Locate the cell with the specified text and output its (X, Y) center coordinate. 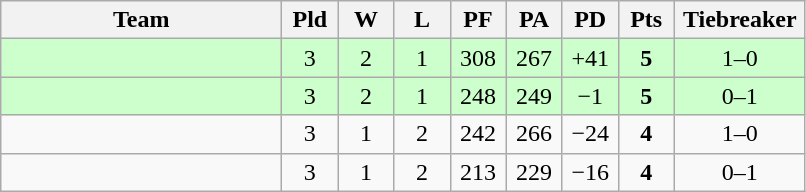
242 (478, 134)
PA (534, 20)
229 (534, 172)
Pld (310, 20)
PD (590, 20)
249 (534, 96)
L (422, 20)
248 (478, 96)
Pts (646, 20)
308 (478, 58)
−1 (590, 96)
+41 (590, 58)
267 (534, 58)
Team (142, 20)
−16 (590, 172)
Tiebreaker (740, 20)
PF (478, 20)
W (366, 20)
213 (478, 172)
−24 (590, 134)
266 (534, 134)
